Find where the given text appears and provide that cell's center as (X, Y) coordinate. 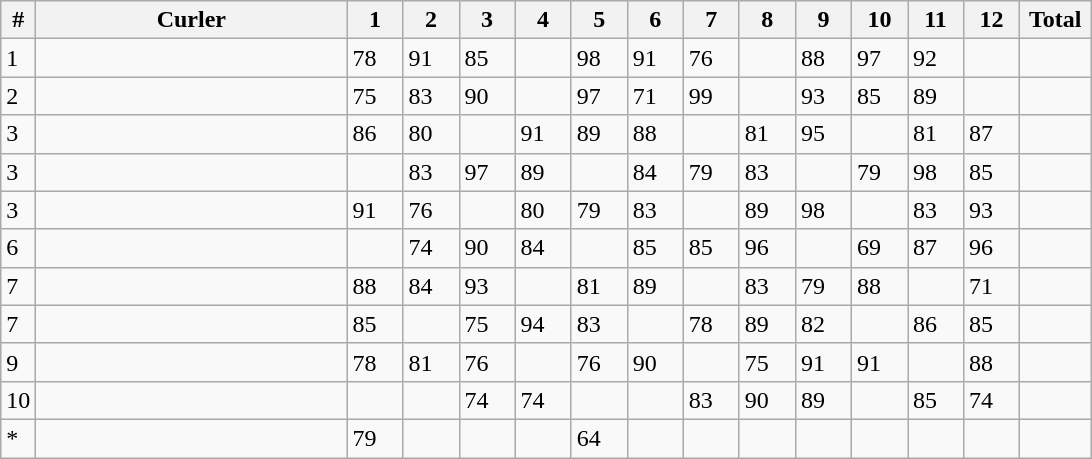
99 (711, 96)
95 (823, 134)
82 (823, 324)
4 (543, 20)
Curler (192, 20)
11 (936, 20)
8 (767, 20)
5 (599, 20)
* (18, 438)
92 (936, 58)
Total (1056, 20)
69 (879, 248)
64 (599, 438)
# (18, 20)
94 (543, 324)
12 (992, 20)
